Pinpoint the cell where the given text exists, returning its [x, y] midpoint coordinate. 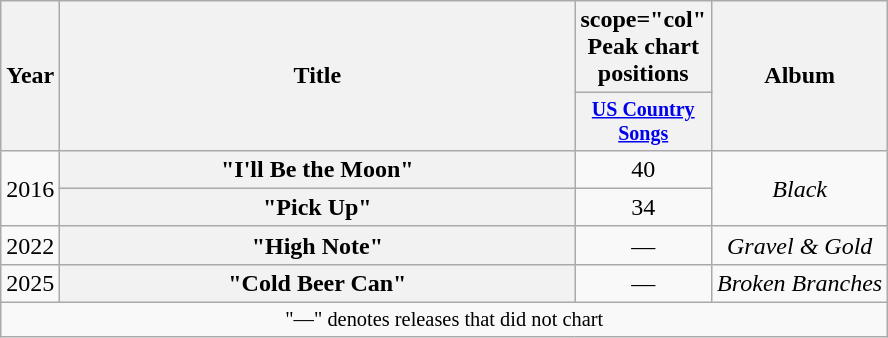
scope="col" Peak chart positions [644, 47]
34 [644, 207]
Year [30, 76]
2022 [30, 245]
"—" denotes releases that did not chart [444, 320]
2025 [30, 283]
"I'll Be the Moon" [318, 169]
Title [318, 76]
"High Note" [318, 245]
Black [800, 188]
US Country Songs [644, 122]
2016 [30, 188]
"Pick Up" [318, 207]
Album [800, 76]
40 [644, 169]
Gravel & Gold [800, 245]
"Cold Beer Can" [318, 283]
Broken Branches [800, 283]
